Detect which cell encompasses the target text, then output its (X, Y) center coordinate. 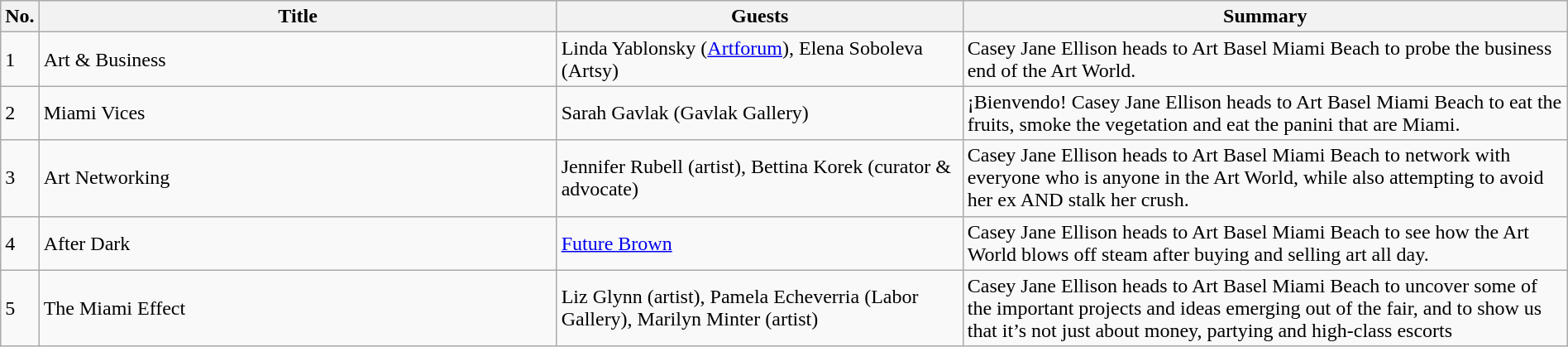
After Dark (298, 243)
Guests (759, 17)
3 (20, 178)
Art & Business (298, 60)
5 (20, 308)
Casey Jane Ellison heads to Art Basel Miami Beach to see how the Art World blows off steam after buying and selling art all day. (1265, 243)
4 (20, 243)
The Miami Effect (298, 308)
Linda Yablonsky (Artforum), Elena Soboleva (Artsy) (759, 60)
Jennifer Rubell (artist), Bettina Korek (curator & advocate) (759, 178)
Miami Vices (298, 113)
Liz Glynn (artist), Pamela Echeverria (Labor Gallery), Marilyn Minter (artist) (759, 308)
¡Bienvendo! Casey Jane Ellison heads to Art Basel Miami Beach to eat the fruits, smoke the vegetation and eat the panini that are Miami. (1265, 113)
Future Brown (759, 243)
Title (298, 17)
Summary (1265, 17)
2 (20, 113)
Casey Jane Ellison heads to Art Basel Miami Beach to probe the business end of the Art World. (1265, 60)
Art Networking (298, 178)
Sarah Gavlak (Gavlak Gallery) (759, 113)
No. (20, 17)
1 (20, 60)
